Capture the cell that displays the provided text and extract its (X, Y) central coordinate. 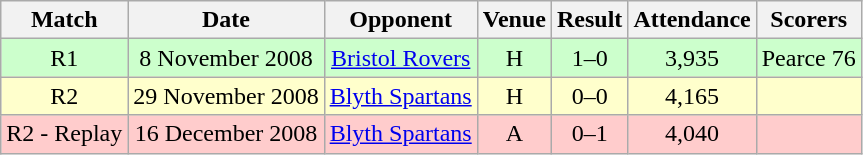
0–1 (589, 134)
29 November 2008 (226, 96)
Opponent (400, 20)
Date (226, 20)
3,935 (692, 58)
8 November 2008 (226, 58)
R2 - Replay (64, 134)
R2 (64, 96)
4,040 (692, 134)
Match (64, 20)
Venue (514, 20)
4,165 (692, 96)
1–0 (589, 58)
Scorers (808, 20)
16 December 2008 (226, 134)
Bristol Rovers (400, 58)
Result (589, 20)
Pearce 76 (808, 58)
Attendance (692, 20)
R1 (64, 58)
0–0 (589, 96)
A (514, 134)
